Locate the cell with the specified text and output its [x, y] center coordinate. 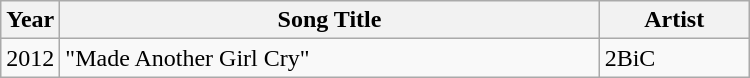
2012 [30, 58]
"Made Another Girl Cry" [330, 58]
Song Title [330, 20]
2BiC [674, 58]
Artist [674, 20]
Year [30, 20]
